For the text-containing cell, return its midpoint in (x, y) coordinate format. 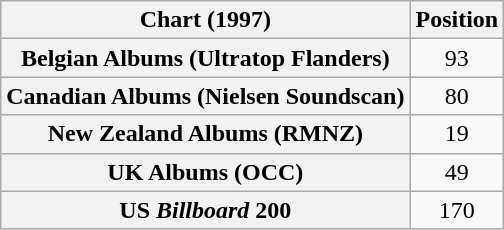
Belgian Albums (Ultratop Flanders) (206, 58)
Position (457, 20)
170 (457, 210)
UK Albums (OCC) (206, 172)
19 (457, 134)
49 (457, 172)
New Zealand Albums (RMNZ) (206, 134)
Canadian Albums (Nielsen Soundscan) (206, 96)
80 (457, 96)
93 (457, 58)
Chart (1997) (206, 20)
US Billboard 200 (206, 210)
